Capture the cell that displays the provided text and extract its [x, y] central coordinate. 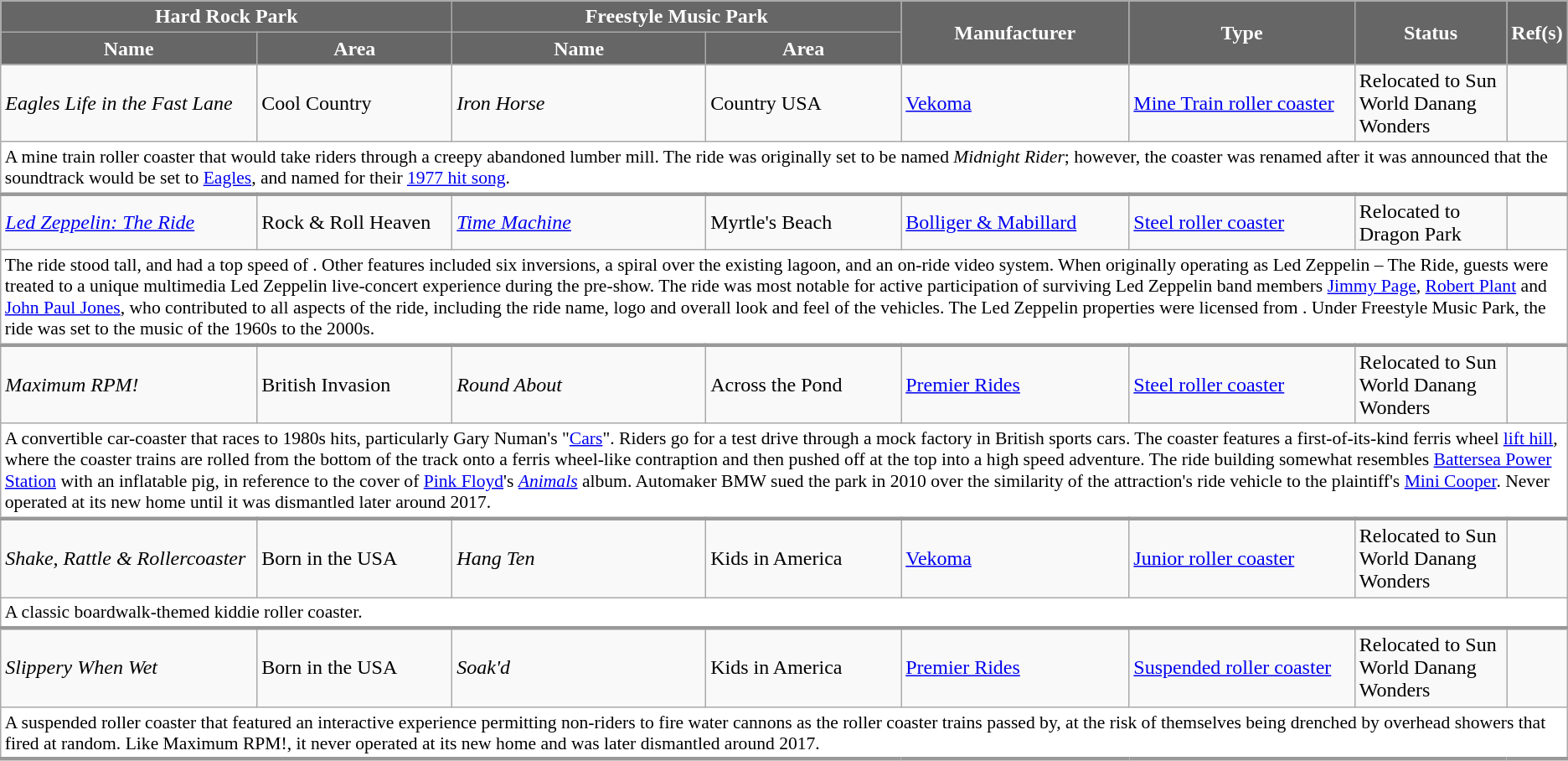
Led Zeppelin: The Ride [129, 223]
Soak'd [580, 668]
Country USA [804, 103]
Status [1431, 33]
Relocated to Dragon Park [1431, 223]
Mine Train roller coaster [1241, 103]
Manufacturer [1015, 33]
Eagles Life in the Fast Lane [129, 103]
Across the Pond [804, 385]
Maximum RPM! [129, 385]
Round About [580, 385]
Rock & Roll Heaven [355, 223]
Cool Country [355, 103]
Myrtle's Beach [804, 223]
Type [1241, 33]
Slippery When Wet [129, 668]
Hard Rock Park [226, 17]
Hang Ten [580, 558]
Suspended roller coaster [1241, 668]
British Invasion [355, 385]
Shake, Rattle & Rollercoaster [129, 558]
A classic boardwalk-themed kiddie roller coaster. [784, 612]
Iron Horse [580, 103]
Time Machine [580, 223]
Bolliger & Mabillard [1015, 223]
Ref(s) [1537, 33]
Junior roller coaster [1241, 558]
Freestyle Music Park [677, 17]
